Capture the cell that displays the provided text and extract its [X, Y] central coordinate. 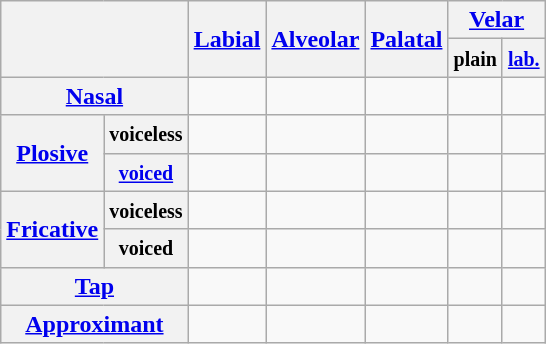
Labial [227, 39]
Plosive [52, 153]
Alveolar [316, 39]
Palatal [406, 39]
Nasal [94, 96]
lab. [524, 58]
plain [475, 58]
Approximant [94, 324]
Velar [496, 20]
Fricative [52, 229]
Tap [94, 286]
